Pinpoint the cell where the given text exists, returning its [x, y] midpoint coordinate. 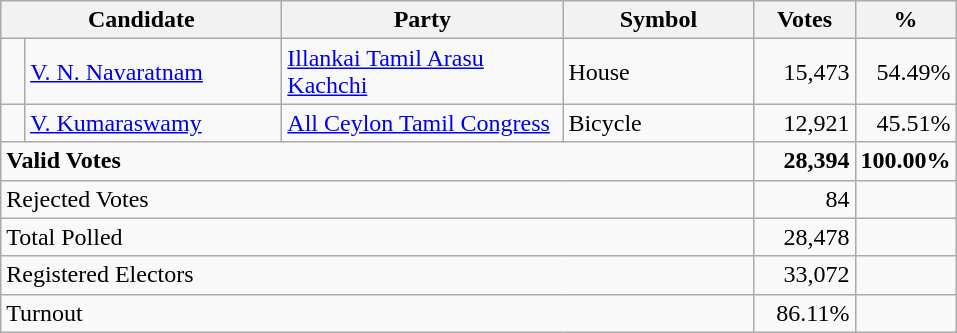
28,394 [804, 161]
Symbol [658, 20]
All Ceylon Tamil Congress [422, 123]
Votes [804, 20]
% [906, 20]
V. N. Navaratnam [154, 72]
Total Polled [378, 237]
House [658, 72]
15,473 [804, 72]
12,921 [804, 123]
84 [804, 199]
Turnout [378, 313]
54.49% [906, 72]
86.11% [804, 313]
Candidate [142, 20]
100.00% [906, 161]
Registered Electors [378, 275]
Bicycle [658, 123]
Party [422, 20]
Rejected Votes [378, 199]
28,478 [804, 237]
Illankai Tamil Arasu Kachchi [422, 72]
33,072 [804, 275]
45.51% [906, 123]
Valid Votes [378, 161]
V. Kumaraswamy [154, 123]
